Provide the [x, y] coordinate of the cell's center where the given text is located.  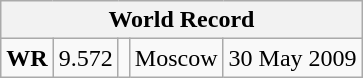
9.572 [86, 58]
Moscow [176, 58]
WR [27, 58]
30 May 2009 [292, 58]
World Record [182, 20]
